Detect which cell encompasses the target text, then output its [X, Y] center coordinate. 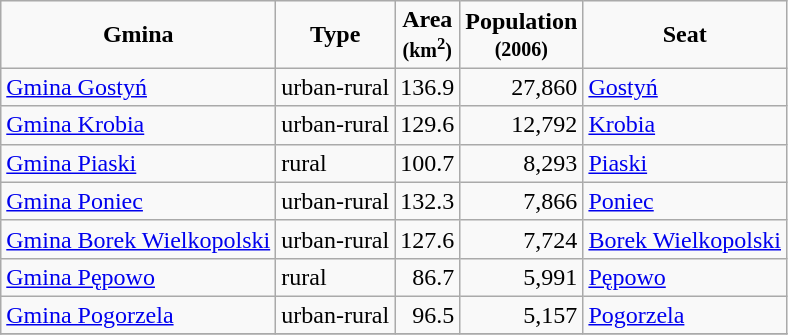
96.5 [428, 315]
Borek Wielkopolski [685, 239]
Gmina Gostyń [138, 87]
Seat [685, 34]
Gmina Poniec [138, 201]
Gmina Borek Wielkopolski [138, 239]
Pępowo [685, 277]
Pogorzela [685, 315]
Gostyń [685, 87]
7,866 [522, 201]
27,860 [522, 87]
Gmina Pępowo [138, 277]
Type [336, 34]
12,792 [522, 125]
Gmina Krobia [138, 125]
127.6 [428, 239]
5,157 [522, 315]
Gmina Piaski [138, 163]
8,293 [522, 163]
Gmina Pogorzela [138, 315]
132.3 [428, 201]
Krobia [685, 125]
Piaski [685, 163]
7,724 [522, 239]
Area(km2) [428, 34]
5,991 [522, 277]
Population(2006) [522, 34]
86.7 [428, 277]
136.9 [428, 87]
100.7 [428, 163]
129.6 [428, 125]
Poniec [685, 201]
Gmina [138, 34]
